Scan for the cell matching the given text and deliver its [x, y] coordinate at center. 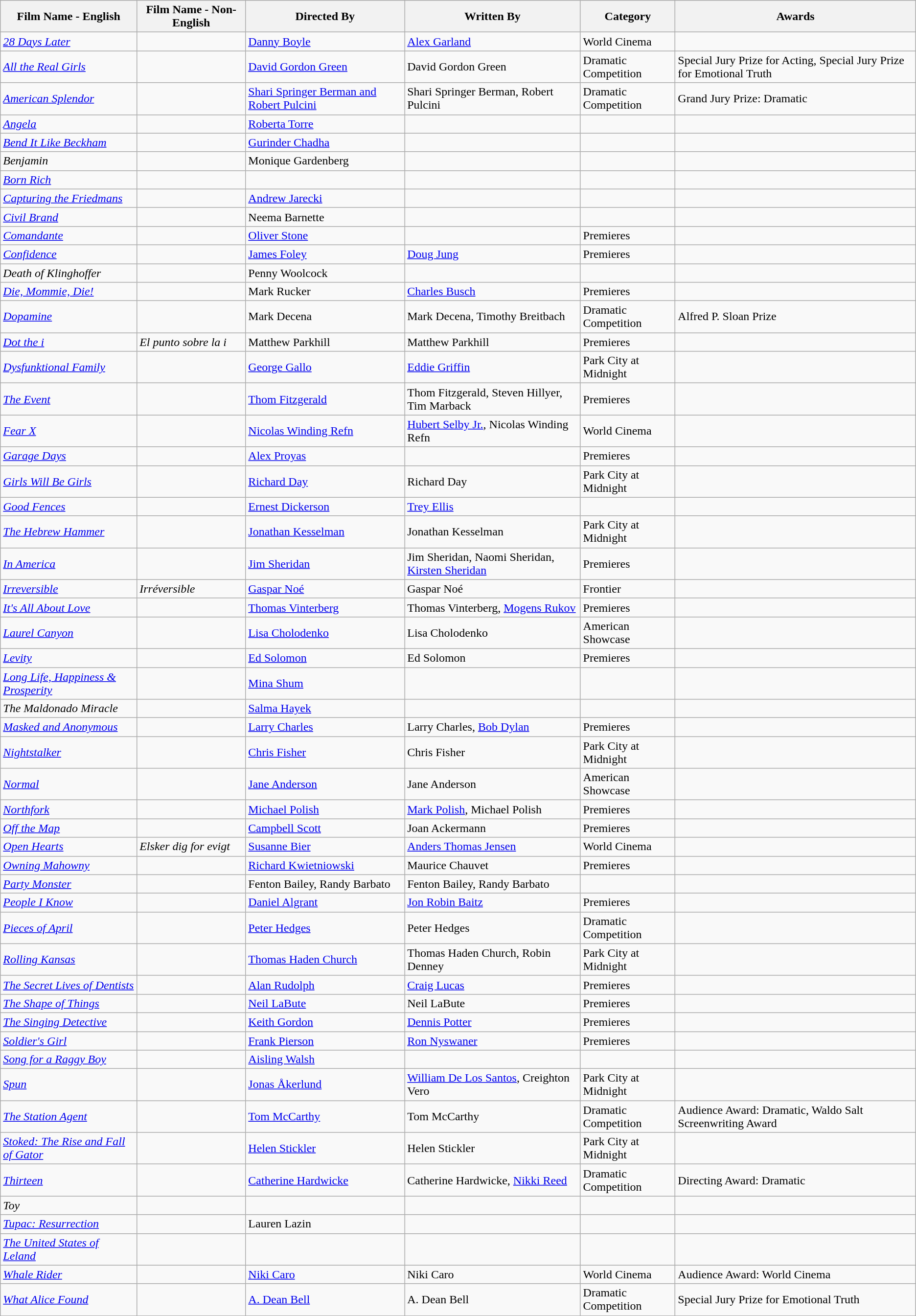
Born Rich [69, 180]
Susanne Bier [325, 847]
Fear X [69, 431]
Roberta Torre [325, 124]
Off the Map [69, 828]
Thomas Haden Church [325, 959]
In America [69, 564]
Thomas Haden Church, Robin Denney [492, 959]
Mark Rucker [325, 292]
Thomas Vinterberg, Mogens Rukov [492, 607]
Laurel Canyon [69, 632]
Frontier [628, 589]
Owning Mahowny [69, 865]
Keith Gordon [325, 1022]
Special Jury Prize for Acting, Special Jury Prize for Emotional Truth [796, 67]
Thomas Vinterberg [325, 607]
It's All About Love [69, 607]
Penny Woolcock [325, 273]
Maurice Chauvet [492, 865]
Jonas Åkerlund [325, 1085]
Bend It Like Beckham [69, 142]
Alex Proyas [325, 456]
Aisling Walsh [325, 1060]
Film Name - English [69, 17]
The Station Agent [69, 1117]
Thom Fitzgerald [325, 399]
James Foley [325, 254]
Charles Busch [492, 292]
Lauren Lazin [325, 1224]
Northfork [69, 809]
The Secret Lives of Dentists [69, 985]
Mark Decena, Timothy Breitbach [492, 317]
Mark Polish, Michael Polish [492, 809]
Song for a Raggy Boy [69, 1060]
Gurinder Chadha [325, 142]
Andrew Jarecki [325, 198]
Craig Lucas [492, 985]
Capturing the Friedmans [69, 198]
Rolling Kansas [69, 959]
American Splendor [69, 99]
Open Hearts [69, 847]
The Singing Detective [69, 1022]
Jon Robin Baitz [492, 902]
Thirteen [69, 1180]
Nightstalker [69, 753]
Oliver Stone [325, 235]
Awards [796, 17]
Pieces of April [69, 928]
Directed By [325, 17]
Daniel Algrant [325, 902]
Confidence [69, 254]
The Shape of Things [69, 1003]
Girls Will Be Girls [69, 482]
Long Life, Happiness & Prosperity [69, 683]
What Alice Found [69, 1300]
Levity [69, 658]
Dopamine [69, 317]
Nicolas Winding Refn [325, 431]
Stoked: The Rise and Fall of Gator [69, 1148]
Angela [69, 124]
Dot the i [69, 342]
Film Name - Non-English [191, 17]
Larry Charles [325, 727]
Salma Hayek [325, 709]
Dysfunktional Family [69, 367]
Party Monster [69, 884]
Campbell Scott [325, 828]
Mina Shum [325, 683]
Eddie Griffin [492, 367]
Irreversible [69, 589]
All the Real Girls [69, 67]
Ron Nyswaner [492, 1041]
Masked and Anonymous [69, 727]
Tupac: Resurrection [69, 1224]
Dennis Potter [492, 1022]
El punto sobre la i [191, 342]
Civil Brand [69, 217]
28 Days Later [69, 42]
Catherine Hardwicke [325, 1180]
Grand Jury Prize: Dramatic [796, 99]
Benjamin [69, 161]
Whale Rider [69, 1274]
Alex Garland [492, 42]
Joan Ackermann [492, 828]
The Event [69, 399]
Jim Sheridan, Naomi Sheridan, Kirsten Sheridan [492, 564]
Toy [69, 1205]
Frank Pierson [325, 1041]
Comandante [69, 235]
Shari Springer Berman, Robert Pulcini [492, 99]
Directing Award: Dramatic [796, 1180]
Catherine Hardwicke, Nikki Reed [492, 1180]
Jim Sheridan [325, 564]
Thom Fitzgerald, Steven Hillyer, Tim Marback [492, 399]
Neema Barnette [325, 217]
William De Los Santos, Creighton Vero [492, 1085]
Doug Jung [492, 254]
Ernest Dickerson [325, 507]
Soldier's Girl [69, 1041]
Hubert Selby Jr., Nicolas Winding Refn [492, 431]
Michael Polish [325, 809]
Alfred P. Sloan Prize [796, 317]
Normal [69, 784]
Category [628, 17]
The Hebrew Hammer [69, 531]
Shari Springer Berman and Robert Pulcini [325, 99]
Monique Gardenberg [325, 161]
Danny Boyle [325, 42]
Richard Kwietniowski [325, 865]
Good Fences [69, 507]
Audience Award: Dramatic, Waldo Salt Screenwriting Award [796, 1117]
The Maldonado Miracle [69, 709]
Die, Mommie, Die! [69, 292]
Garage Days [69, 456]
Anders Thomas Jensen [492, 847]
Written By [492, 17]
People I Know [69, 902]
Trey Ellis [492, 507]
George Gallo [325, 367]
Alan Rudolph [325, 985]
Spun [69, 1085]
Irréversible [191, 589]
Death of Klinghoffer [69, 273]
Mark Decena [325, 317]
Audience Award: World Cinema [796, 1274]
The United States of Leland [69, 1249]
Special Jury Prize for Emotional Truth [796, 1300]
Larry Charles, Bob Dylan [492, 727]
Elsker dig for evigt [191, 847]
